Output the [X, Y] coordinate of the center of the cell containing the given text.  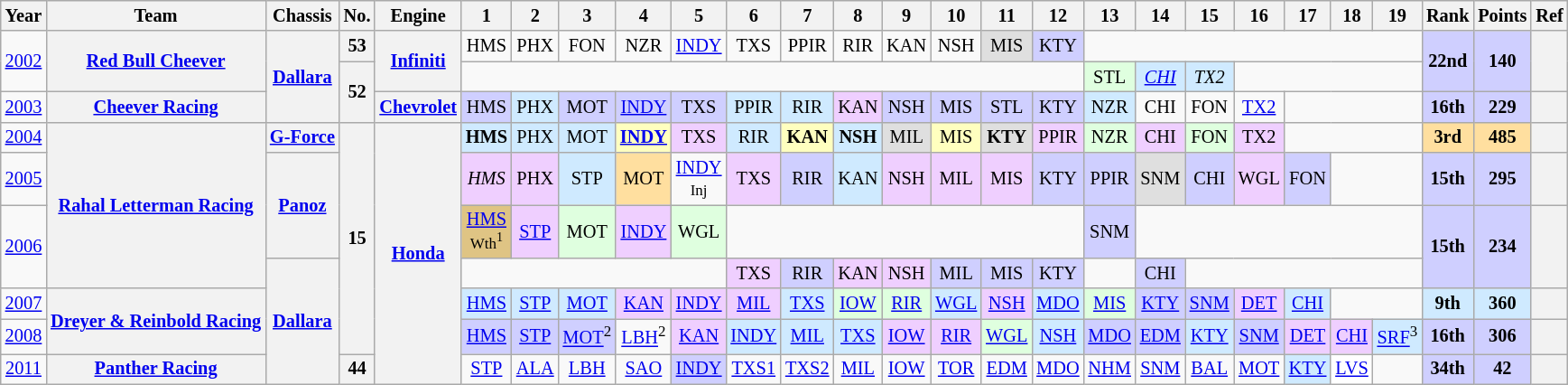
9th [1448, 304]
2 [535, 15]
LBH [587, 369]
7 [807, 15]
Panther Racing [155, 369]
19 [1397, 15]
Engine [417, 15]
LVS [1351, 369]
Team [155, 15]
G-Force [302, 137]
485 [1502, 137]
5 [699, 15]
Cheever Racing [155, 107]
17 [1308, 15]
3 [587, 15]
360 [1502, 304]
3rd [1448, 137]
4 [644, 15]
SRF3 [1397, 336]
306 [1502, 336]
229 [1502, 107]
1 [487, 15]
Dreyer & Reinbold Racing [155, 322]
12 [1058, 15]
44 [357, 369]
Year [23, 15]
TXS2 [807, 369]
34th [1448, 369]
16 [1259, 15]
Ref [1549, 15]
Chassis [302, 15]
ALA [535, 369]
TXS1 [753, 369]
MOT2 [587, 336]
6 [753, 15]
LBH2 [644, 336]
42 [1502, 369]
234 [1502, 246]
11 [1007, 15]
NHM [1110, 369]
Infiniti [417, 61]
TOR [956, 369]
BAL [1210, 369]
140 [1502, 61]
295 [1502, 179]
Rank [1448, 15]
Rahal Letterman Racing [155, 205]
2007 [23, 304]
2004 [23, 137]
Points [1502, 15]
Panoz [302, 205]
2006 [23, 246]
22nd [1448, 61]
2011 [23, 369]
14 [1161, 15]
9 [906, 15]
INDYInj [699, 179]
Chevrolet [417, 107]
13 [1110, 15]
HMSWth1 [487, 231]
8 [858, 15]
Red Bull Cheever [155, 61]
2008 [23, 336]
52 [357, 92]
No. [357, 15]
SAO [644, 369]
18 [1351, 15]
10 [956, 15]
2002 [23, 61]
Honda [417, 253]
2003 [23, 107]
2005 [23, 179]
53 [357, 46]
